Extract the [X, Y] coordinate from the center of the cell holding the provided text.  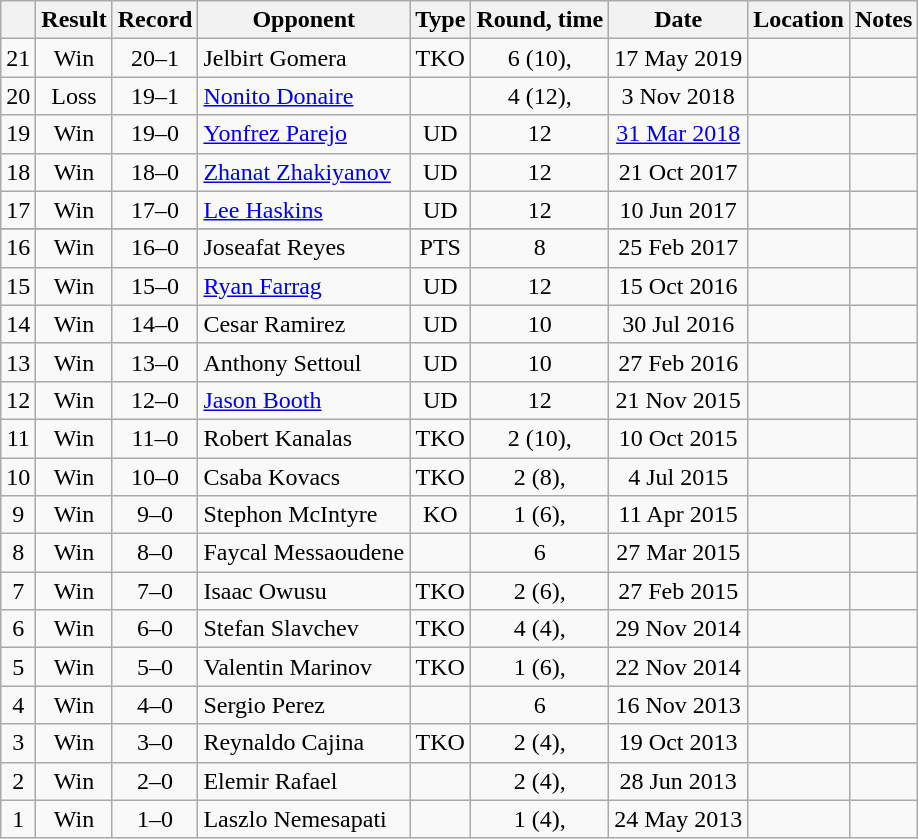
24 May 2013 [678, 819]
6–0 [155, 629]
3 Nov 2018 [678, 96]
3 [18, 743]
Round, time [540, 20]
PTS [440, 248]
6 (10), [540, 58]
Type [440, 20]
19 [18, 134]
9 [18, 515]
7 [18, 591]
Notes [883, 20]
1 (4), [540, 819]
2–0 [155, 781]
Sergio Perez [304, 705]
Isaac Owusu [304, 591]
Faycal Messaoudene [304, 553]
20–1 [155, 58]
11–0 [155, 438]
2 (8), [540, 477]
Jelbirt Gomera [304, 58]
27 Mar 2015 [678, 553]
Record [155, 20]
5–0 [155, 667]
Reynaldo Cajina [304, 743]
Stefan Slavchev [304, 629]
11 [18, 438]
21 [18, 58]
18 [18, 172]
Loss [74, 96]
Csaba Kovacs [304, 477]
20 [18, 96]
13–0 [155, 362]
Location [799, 20]
19 Oct 2013 [678, 743]
19–0 [155, 134]
Opponent [304, 20]
14–0 [155, 324]
31 Mar 2018 [678, 134]
Lee Haskins [304, 210]
Valentin Marinov [304, 667]
29 Nov 2014 [678, 629]
17–0 [155, 210]
27 Feb 2016 [678, 362]
4 [18, 705]
4 (12), [540, 96]
10–0 [155, 477]
Robert Kanalas [304, 438]
2 (6), [540, 591]
27 Feb 2015 [678, 591]
7–0 [155, 591]
18–0 [155, 172]
Anthony Settoul [304, 362]
30 Jul 2016 [678, 324]
15–0 [155, 286]
4–0 [155, 705]
16–0 [155, 248]
28 Jun 2013 [678, 781]
Yonfrez Parejo [304, 134]
8–0 [155, 553]
10 Oct 2015 [678, 438]
17 May 2019 [678, 58]
KO [440, 515]
11 Apr 2015 [678, 515]
15 [18, 286]
Cesar Ramirez [304, 324]
16 Nov 2013 [678, 705]
9–0 [155, 515]
Jason Booth [304, 400]
14 [18, 324]
Stephon McIntyre [304, 515]
19–1 [155, 96]
4 (4), [540, 629]
17 [18, 210]
25 Feb 2017 [678, 248]
Ryan Farrag [304, 286]
Elemir Rafael [304, 781]
Laszlo Nemesapati [304, 819]
Joseafat Reyes [304, 248]
1–0 [155, 819]
Date [678, 20]
2 (10), [540, 438]
1 [18, 819]
21 Oct 2017 [678, 172]
12–0 [155, 400]
21 Nov 2015 [678, 400]
3–0 [155, 743]
Zhanat Zhakiyanov [304, 172]
Result [74, 20]
15 Oct 2016 [678, 286]
16 [18, 248]
22 Nov 2014 [678, 667]
13 [18, 362]
2 [18, 781]
Nonito Donaire [304, 96]
4 Jul 2015 [678, 477]
10 Jun 2017 [678, 210]
5 [18, 667]
